Extract the [X, Y] coordinate from the center of the cell holding the provided text.  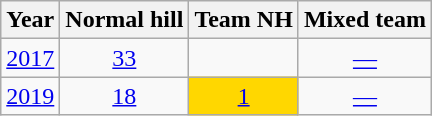
Year [30, 20]
1 [244, 96]
Normal hill [124, 20]
Mixed team [364, 20]
2017 [30, 58]
2019 [30, 96]
33 [124, 58]
Team NH [244, 20]
18 [124, 96]
